Output the [X, Y] coordinate of the center of the cell containing the given text.  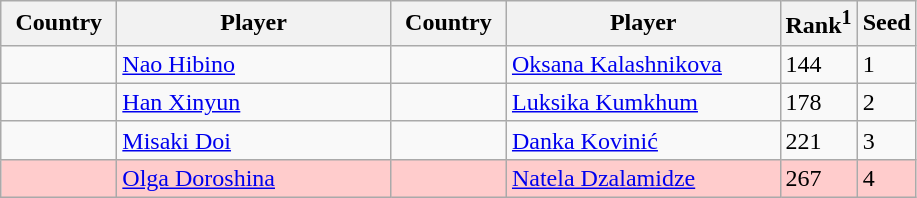
178 [818, 102]
3 [886, 140]
Olga Doroshina [254, 178]
267 [818, 178]
Luksika Kumkhum [643, 102]
Misaki Doi [254, 140]
144 [818, 64]
4 [886, 178]
1 [886, 64]
Oksana Kalashnikova [643, 64]
Seed [886, 24]
Natela Dzalamidze [643, 178]
221 [818, 140]
Nao Hibino [254, 64]
Rank1 [818, 24]
Han Xinyun [254, 102]
2 [886, 102]
Danka Kovinić [643, 140]
